Detect which cell encompasses the target text, then output its [X, Y] center coordinate. 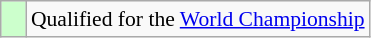
Qualified for the World Championship [198, 19]
